Find where the given text appears and provide that cell's center as (x, y) coordinate. 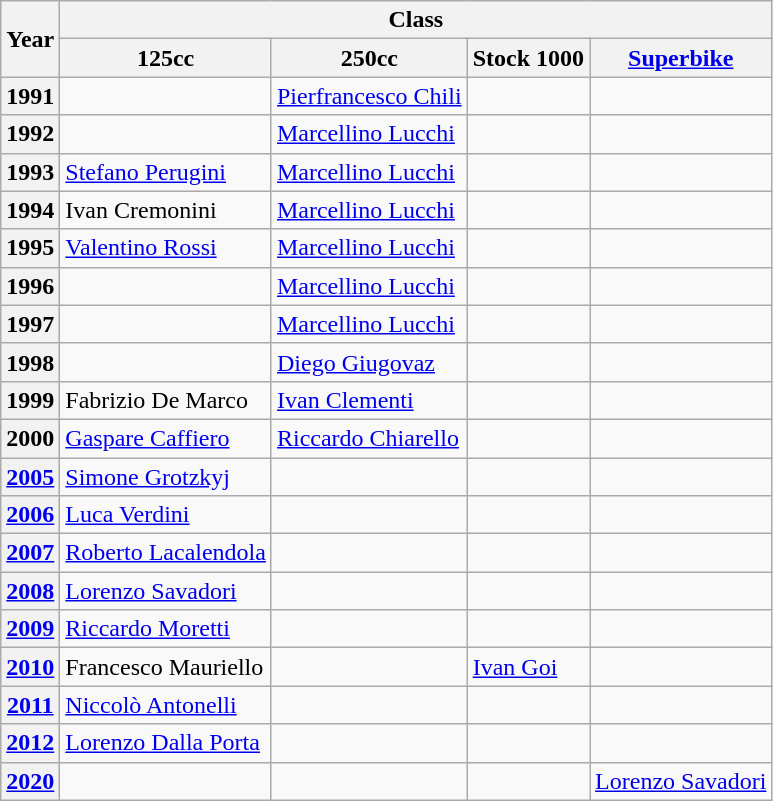
Ivan Cremonini (166, 210)
1996 (30, 286)
Class (416, 20)
1991 (30, 96)
Ivan Goi (528, 667)
Roberto Lacalendola (166, 553)
1997 (30, 324)
2006 (30, 515)
2011 (30, 705)
Simone Grotzkyj (166, 477)
1992 (30, 134)
2008 (30, 591)
Gaspare Caffiero (166, 438)
Luca Verdini (166, 515)
2005 (30, 477)
Valentino Rossi (166, 248)
1995 (30, 248)
Ivan Clementi (369, 400)
2000 (30, 438)
1999 (30, 400)
2020 (30, 781)
125cc (166, 58)
Niccolò Antonelli (166, 705)
Diego Giugovaz (369, 362)
1993 (30, 172)
2009 (30, 629)
Fabrizio De Marco (166, 400)
2010 (30, 667)
Pierfrancesco Chili (369, 96)
Superbike (681, 58)
250cc (369, 58)
1998 (30, 362)
Stock 1000 (528, 58)
Stefano Perugini (166, 172)
Riccardo Moretti (166, 629)
2012 (30, 743)
Riccardo Chiarello (369, 438)
Year (30, 39)
1994 (30, 210)
Francesco Mauriello (166, 667)
2007 (30, 553)
Lorenzo Dalla Porta (166, 743)
